Output the (x, y) coordinate of the center of the cell containing the given text.  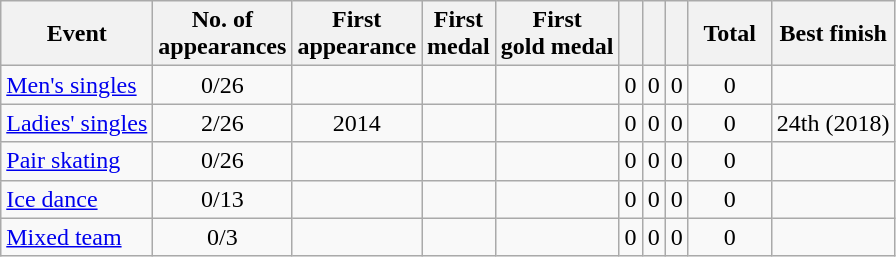
Men's singles (77, 85)
Firstappearance (357, 34)
0/3 (222, 237)
Ladies' singles (77, 123)
2014 (357, 123)
2/26 (222, 123)
0/13 (222, 199)
Firstmedal (459, 34)
Mixed team (77, 237)
Event (77, 34)
Total (730, 34)
No. ofappearances (222, 34)
Firstgold medal (557, 34)
Best finish (833, 34)
Ice dance (77, 199)
24th (2018) (833, 123)
Pair skating (77, 161)
